Return [x, y] of the center of cell containing provided text 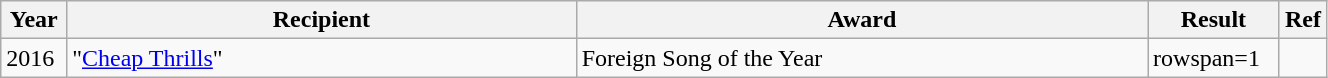
rowspan=1 [1214, 58]
Year [34, 20]
"Cheap Thrills" [322, 58]
Foreign Song of the Year [862, 58]
Result [1214, 20]
Recipient [322, 20]
Award [862, 20]
2016 [34, 58]
Ref [1302, 20]
